Return the [X, Y] coordinate for the center point of the cell that contains the specified text.  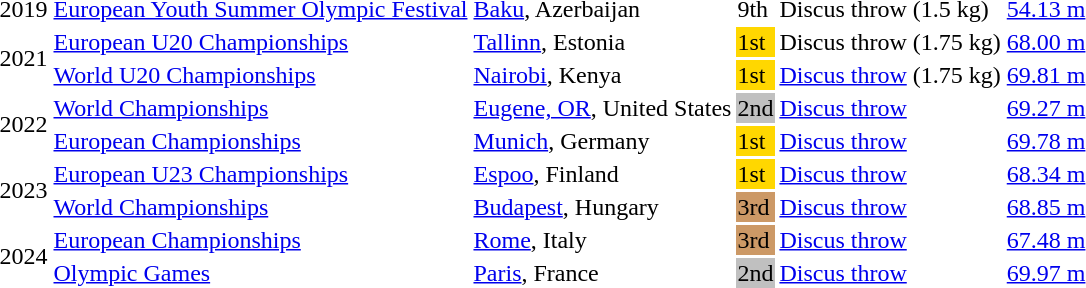
Paris, France [602, 273]
Budapest, Hungary [602, 207]
Nairobi, Kenya [602, 75]
Eugene, OR, United States [602, 108]
Munich, Germany [602, 141]
Tallinn, Estonia [602, 42]
Rome, Italy [602, 240]
Olympic Games [260, 273]
Espoo, Finland [602, 174]
World U20 Championships [260, 75]
European U20 Championships [260, 42]
European U23 Championships [260, 174]
